Detect which cell encompasses the target text, then output its [x, y] center coordinate. 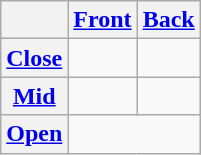
Open [34, 134]
Back [168, 20]
Close [34, 58]
Mid [34, 96]
Front [102, 20]
